Scan for the cell matching the given text and deliver its [x, y] coordinate at center. 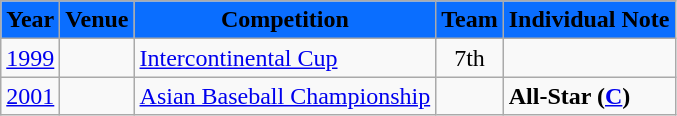
Intercontinental Cup [285, 58]
Team [470, 20]
Year [30, 20]
2001 [30, 96]
Asian Baseball Championship [285, 96]
Competition [285, 20]
Venue [97, 20]
All-Star (C) [589, 96]
Individual Note [589, 20]
7th [470, 58]
1999 [30, 58]
